Locate the cell with the specified text and output its (X, Y) center coordinate. 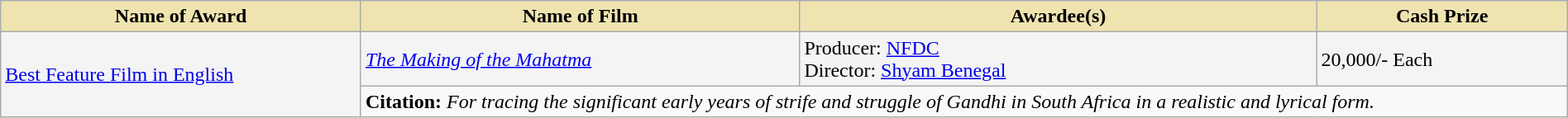
Producer: NFDCDirector: Shyam Benegal (1059, 59)
Cash Prize (1442, 17)
Name of Film (580, 17)
Awardee(s) (1059, 17)
The Making of the Mahatma (580, 59)
Name of Award (181, 17)
Citation: For tracing the significant early years of strife and struggle of Gandhi in South Africa in a realistic and lyrical form. (964, 101)
20,000/- Each (1442, 59)
Best Feature Film in English (181, 74)
